Identify which cell holds the provided text, then report its [x, y] central coordinate. 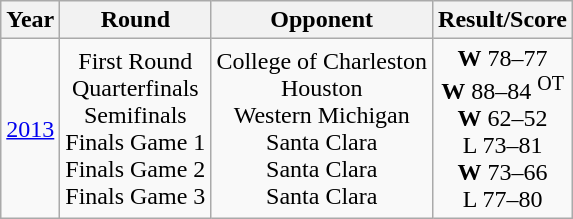
W 78–77W 88–84 OTW 62–52L 73–81W 73–66L 77–80 [503, 129]
Round [136, 20]
2013 [30, 129]
Year [30, 20]
Result/Score [503, 20]
College of CharlestonHoustonWestern MichiganSanta ClaraSanta ClaraSanta Clara [322, 129]
First RoundQuarterfinalsSemifinalsFinals Game 1Finals Game 2Finals Game 3 [136, 129]
Opponent [322, 20]
